Find where the given text appears and provide that cell's center as [X, Y] coordinate. 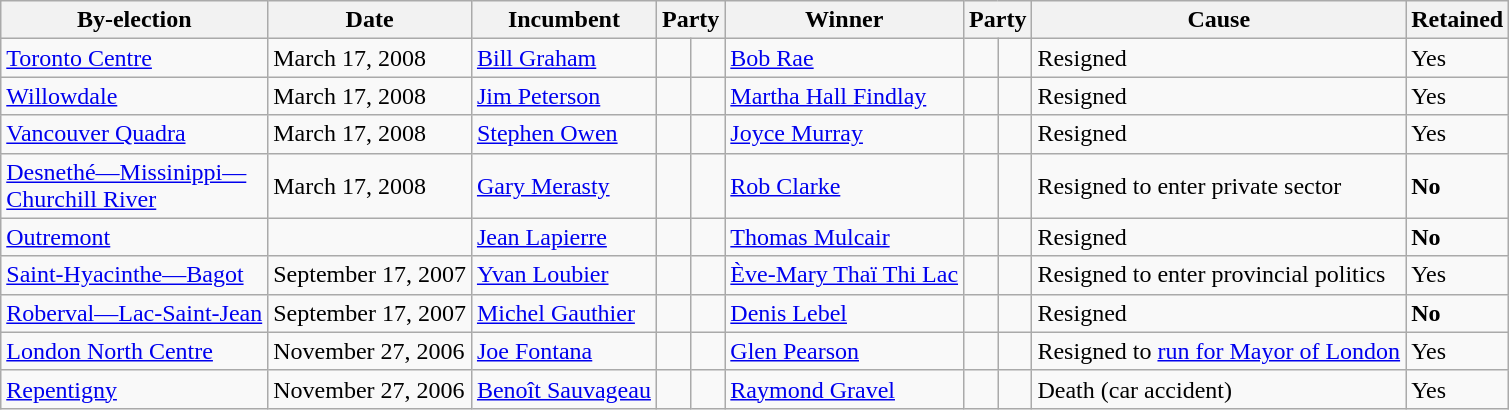
Thomas Mulcair [844, 237]
Willowdale [134, 96]
Jean Lapierre [564, 237]
Toronto Centre [134, 58]
Resigned to enter private sector [1219, 186]
Stephen Owen [564, 134]
Resigned to run for Mayor of London [1219, 351]
Raymond Gravel [844, 389]
Death (car accident) [1219, 389]
Repentigny [134, 389]
Vancouver Quadra [134, 134]
Incumbent [564, 20]
Resigned to enter provincial politics [1219, 275]
Desnethé—Missinippi—Churchill River [134, 186]
Benoît Sauvageau [564, 389]
Martha Hall Findlay [844, 96]
Denis Lebel [844, 313]
Glen Pearson [844, 351]
Roberval—Lac-Saint-Jean [134, 313]
Retained [1458, 20]
By-election [134, 20]
Gary Merasty [564, 186]
Michel Gauthier [564, 313]
Rob Clarke [844, 186]
Joyce Murray [844, 134]
Ève-Mary Thaï Thi Lac [844, 275]
London North Centre [134, 351]
Cause [1219, 20]
Outremont [134, 237]
Date [370, 20]
Saint-Hyacinthe—Bagot [134, 275]
Yvan Loubier [564, 275]
Jim Peterson [564, 96]
Bob Rae [844, 58]
Joe Fontana [564, 351]
Bill Graham [564, 58]
Winner [844, 20]
